Identify which cell holds the provided text, then report its [x, y] central coordinate. 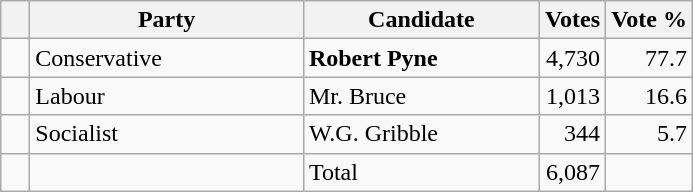
1,013 [572, 96]
Vote % [650, 20]
Total [421, 172]
5.7 [650, 134]
Robert Pyne [421, 58]
Labour [167, 96]
Candidate [421, 20]
Mr. Bruce [421, 96]
Conservative [167, 58]
4,730 [572, 58]
Socialist [167, 134]
6,087 [572, 172]
Votes [572, 20]
W.G. Gribble [421, 134]
16.6 [650, 96]
77.7 [650, 58]
344 [572, 134]
Party [167, 20]
